Provide the (x, y) coordinate of the cell's center where the given text is located.  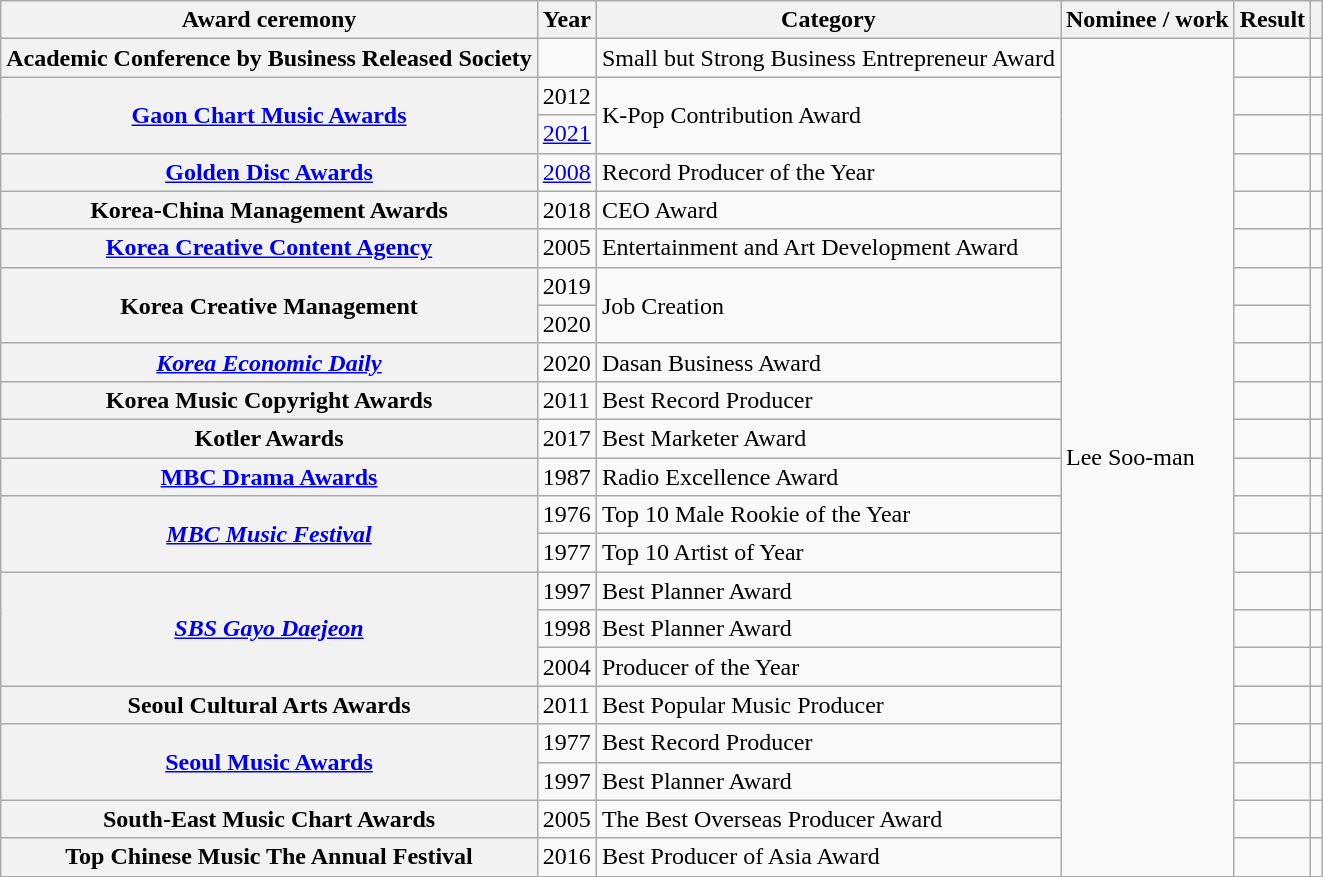
Category (828, 20)
Lee Soo-man (1147, 458)
Result (1272, 20)
SBS Gayo Daejeon (270, 629)
Record Producer of the Year (828, 172)
Year (566, 20)
Kotler Awards (270, 438)
1976 (566, 515)
The Best Overseas Producer Award (828, 819)
2004 (566, 667)
Producer of the Year (828, 667)
Top Chinese Music The Annual Festival (270, 857)
Entertainment and Art Development Award (828, 248)
Academic Conference by Business Released Society (270, 58)
Korea Music Copyright Awards (270, 400)
Best Producer of Asia Award (828, 857)
Top 10 Artist of Year (828, 553)
Job Creation (828, 305)
Korea Creative Content Agency (270, 248)
K-Pop Contribution Award (828, 115)
Seoul Cultural Arts Awards (270, 705)
2016 (566, 857)
Radio Excellence Award (828, 477)
MBC Drama Awards (270, 477)
2012 (566, 96)
2019 (566, 286)
Seoul Music Awards (270, 762)
Korea-China Management Awards (270, 210)
South-East Music Chart Awards (270, 819)
1998 (566, 629)
Golden Disc Awards (270, 172)
Best Marketer Award (828, 438)
Dasan Business Award (828, 362)
CEO Award (828, 210)
1987 (566, 477)
2017 (566, 438)
2018 (566, 210)
Nominee / work (1147, 20)
Top 10 Male Rookie of the Year (828, 515)
Small but Strong Business Entrepreneur Award (828, 58)
Best Popular Music Producer (828, 705)
MBC Music Festival (270, 534)
2008 (566, 172)
2021 (566, 134)
Award ceremony (270, 20)
Korea Economic Daily (270, 362)
Gaon Chart Music Awards (270, 115)
Korea Creative Management (270, 305)
